Detect which cell encompasses the target text, then output its (X, Y) center coordinate. 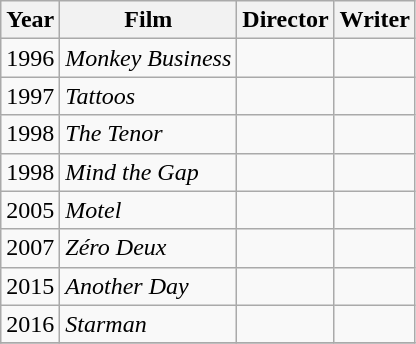
Writer (374, 20)
Tattoos (148, 96)
1996 (30, 58)
The Tenor (148, 134)
2016 (30, 324)
Year (30, 20)
Starman (148, 324)
Another Day (148, 286)
2015 (30, 286)
Director (286, 20)
Zéro Deux (148, 248)
2007 (30, 248)
Mind the Gap (148, 172)
Monkey Business (148, 58)
Motel (148, 210)
2005 (30, 210)
Film (148, 20)
1997 (30, 96)
